Return the [x, y] coordinate for the center point of the cell that contains the specified text.  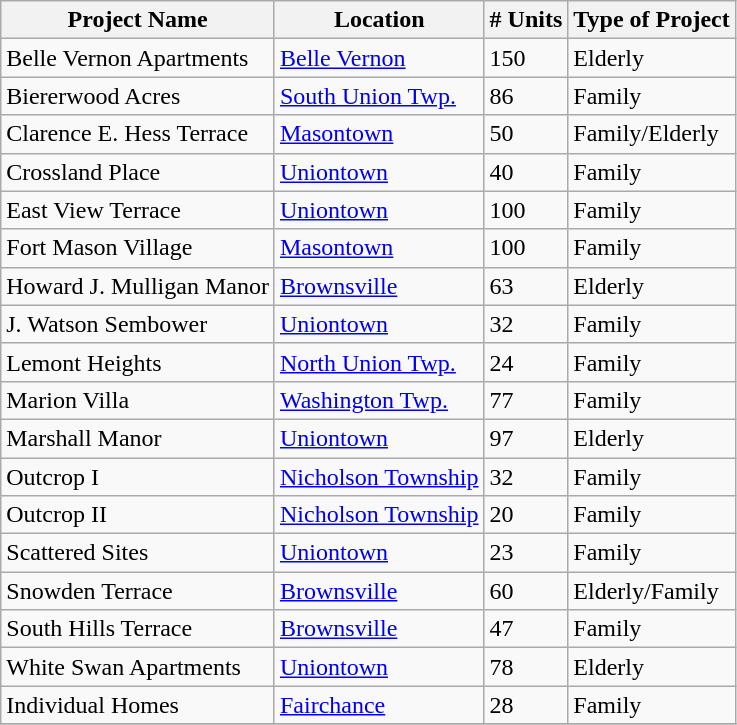
Family/Elderly [652, 134]
Fairchance [379, 705]
Clarence E. Hess Terrace [138, 134]
50 [526, 134]
78 [526, 667]
Belle Vernon Apartments [138, 58]
60 [526, 591]
Elderly/Family [652, 591]
23 [526, 553]
Belle Vernon [379, 58]
Individual Homes [138, 705]
Biererwood Acres [138, 96]
97 [526, 438]
Type of Project [652, 20]
Marshall Manor [138, 438]
40 [526, 172]
150 [526, 58]
South Union Twp. [379, 96]
Fort Mason Village [138, 248]
47 [526, 629]
28 [526, 705]
24 [526, 362]
Washington Twp. [379, 400]
86 [526, 96]
77 [526, 400]
Location [379, 20]
North Union Twp. [379, 362]
Outcrop II [138, 515]
20 [526, 515]
East View Terrace [138, 210]
White Swan Apartments [138, 667]
63 [526, 286]
Snowden Terrace [138, 591]
J. Watson Sembower [138, 324]
# Units [526, 20]
Lemont Heights [138, 362]
Howard J. Mulligan Manor [138, 286]
Scattered Sites [138, 553]
Crossland Place [138, 172]
Marion Villa [138, 400]
Project Name [138, 20]
South Hills Terrace [138, 629]
Outcrop I [138, 477]
